Scan for the cell matching the given text and deliver its [x, y] coordinate at center. 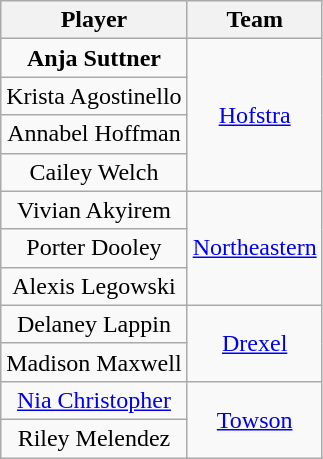
Nia Christopher [94, 400]
Vivian Akyirem [94, 210]
Madison Maxwell [94, 362]
Hofstra [254, 115]
Annabel Hoffman [94, 134]
Riley Melendez [94, 438]
Team [254, 20]
Towson [254, 419]
Northeastern [254, 248]
Porter Dooley [94, 248]
Alexis Legowski [94, 286]
Anja Suttner [94, 58]
Cailey Welch [94, 172]
Drexel [254, 343]
Delaney Lappin [94, 324]
Player [94, 20]
Krista Agostinello [94, 96]
